For the text-containing cell, return its midpoint in [x, y] coordinate format. 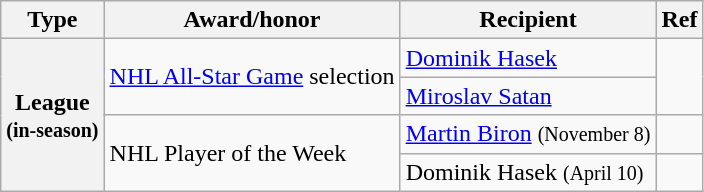
Recipient [528, 20]
Award/honor [252, 20]
Miroslav Satan [528, 96]
NHL Player of the Week [252, 153]
Martin Biron (November 8) [528, 134]
Dominik Hasek [528, 58]
League(in-season) [52, 115]
Ref [680, 20]
NHL All-Star Game selection [252, 77]
Dominik Hasek (April 10) [528, 172]
Type [52, 20]
